Pinpoint the cell where the given text exists, returning its (x, y) midpoint coordinate. 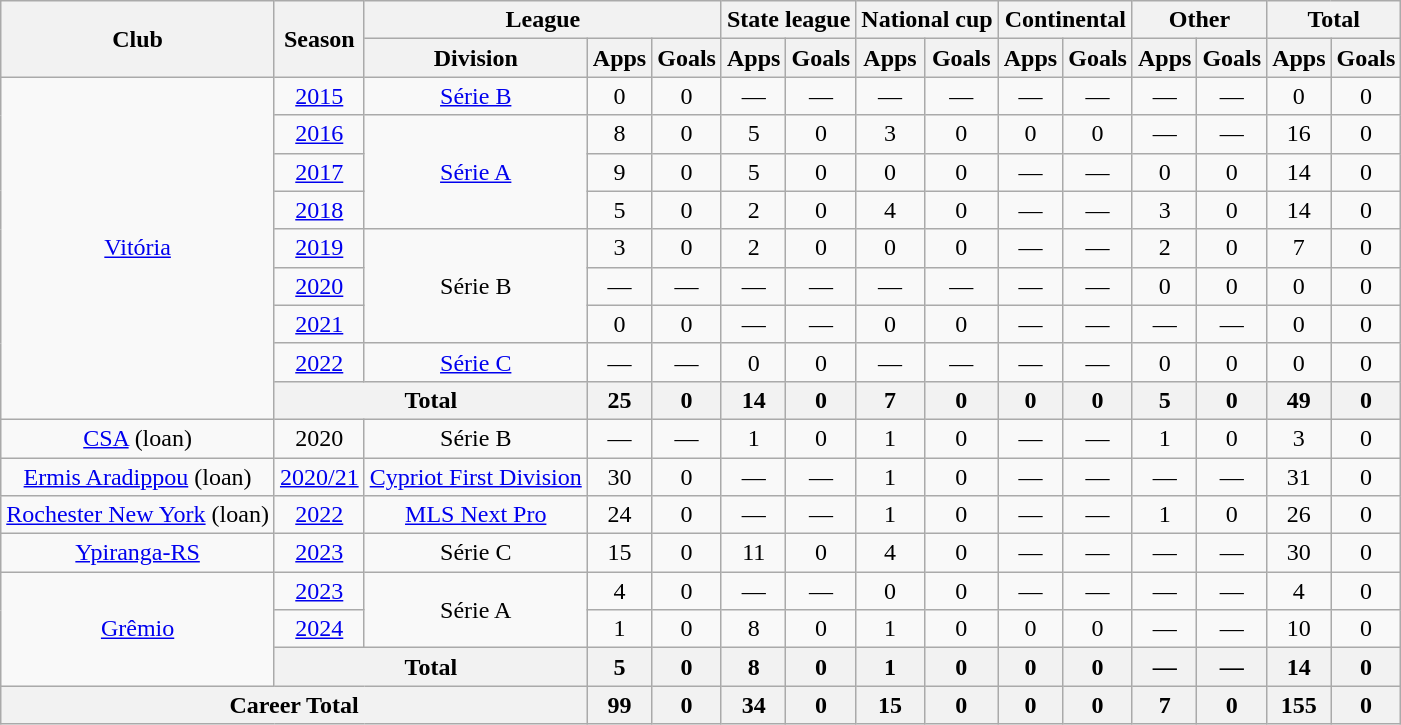
25 (619, 400)
Ypiranga-RS (138, 553)
2019 (319, 248)
Club (138, 39)
Cypriot First Division (476, 477)
11 (753, 553)
2016 (319, 134)
2017 (319, 172)
31 (1299, 477)
49 (1299, 400)
24 (619, 515)
Career Total (294, 705)
Grêmio (138, 629)
26 (1299, 515)
Continental (1065, 20)
155 (1299, 705)
Other (1199, 20)
10 (1299, 629)
State league (788, 20)
16 (1299, 134)
99 (619, 705)
Rochester New York (loan) (138, 515)
9 (619, 172)
2015 (319, 96)
Ermis Aradippou (loan) (138, 477)
MLS Next Pro (476, 515)
2024 (319, 629)
CSA (loan) (138, 438)
2020/21 (319, 477)
National cup (927, 20)
Division (476, 58)
2018 (319, 210)
34 (753, 705)
Season (319, 39)
Vitória (138, 248)
League (542, 20)
2021 (319, 324)
